Pinpoint the cell where the given text exists, returning its [X, Y] midpoint coordinate. 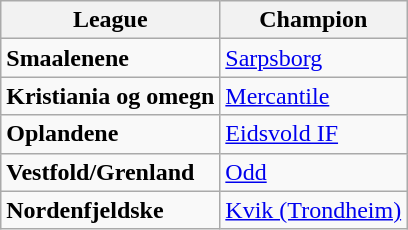
Oplandene [110, 134]
Kvik (Trondheim) [314, 210]
Sarpsborg [314, 58]
League [110, 20]
Kristiania og omegn [110, 96]
Mercantile [314, 96]
Vestfold/Grenland [110, 172]
Odd [314, 172]
Champion [314, 20]
Smaalenene [110, 58]
Eidsvold IF [314, 134]
Nordenfjeldske [110, 210]
